From the cell containing the given text, extract its center point as (X, Y) coordinate. 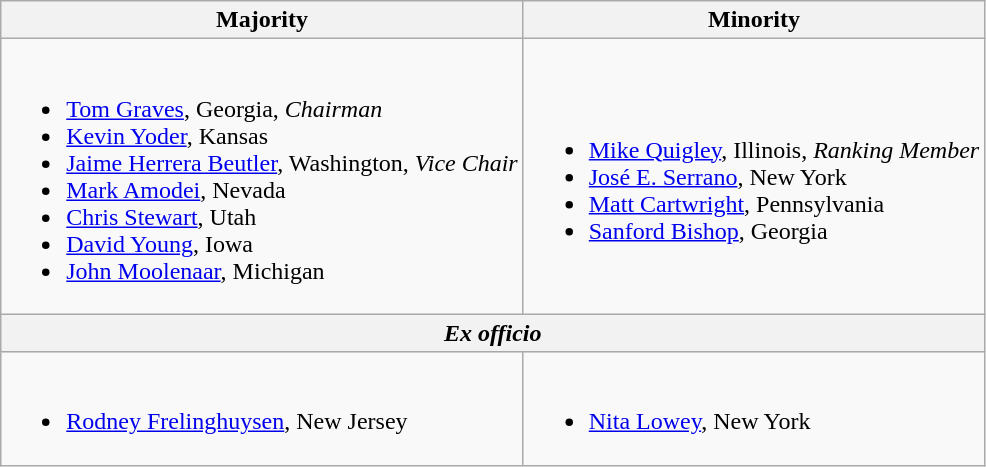
Mike Quigley, Illinois, Ranking MemberJosé E. Serrano, New YorkMatt Cartwright, PennsylvaniaSanford Bishop, Georgia (754, 176)
Majority (262, 20)
Rodney Frelinghuysen, New Jersey (262, 408)
Ex officio (493, 333)
Nita Lowey, New York (754, 408)
Minority (754, 20)
